For the text-containing cell, return its midpoint in [X, Y] coordinate format. 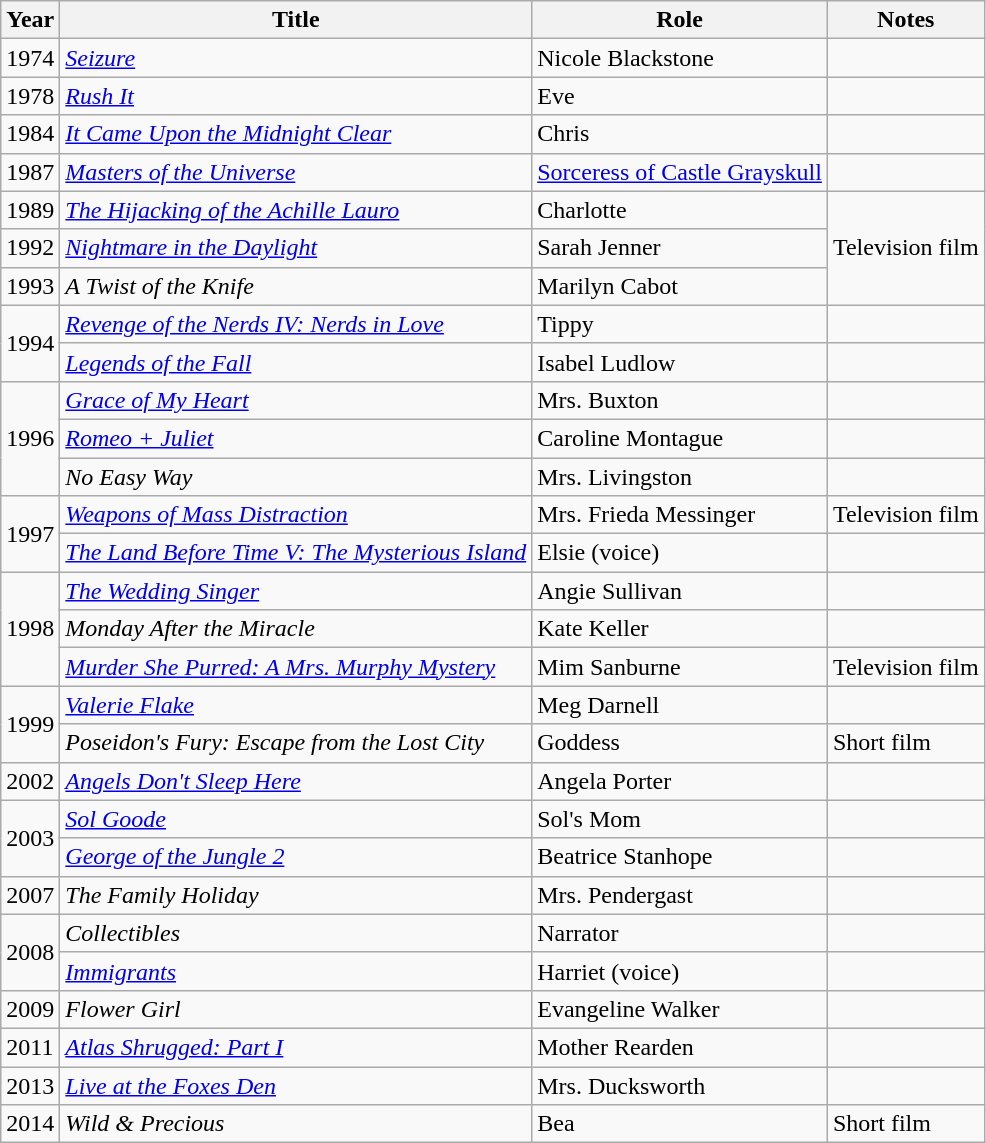
A Twist of the Knife [296, 286]
Mrs. Frieda Messinger [680, 515]
Mother Rearden [680, 1047]
2008 [30, 952]
1984 [30, 134]
1998 [30, 629]
Atlas Shrugged: Part I [296, 1047]
It Came Upon the Midnight Clear [296, 134]
2011 [30, 1047]
Wild & Precious [296, 1124]
Rush It [296, 96]
Kate Keller [680, 629]
Chris [680, 134]
2002 [30, 781]
1994 [30, 343]
Caroline Montague [680, 438]
Narrator [680, 933]
No Easy Way [296, 477]
2009 [30, 1009]
Meg Darnell [680, 705]
Elsie (voice) [680, 553]
Year [30, 20]
Angels Don't Sleep Here [296, 781]
Mrs. Ducksworth [680, 1085]
1997 [30, 534]
Nightmare in the Daylight [296, 248]
George of the Jungle 2 [296, 857]
2014 [30, 1124]
Notes [906, 20]
2013 [30, 1085]
1999 [30, 724]
Evangeline Walker [680, 1009]
Mrs. Livingston [680, 477]
Sol's Mom [680, 819]
2007 [30, 895]
Charlotte [680, 210]
2003 [30, 838]
Monday After the Miracle [296, 629]
Valerie Flake [296, 705]
1987 [30, 172]
Mim Sanburne [680, 667]
Immigrants [296, 971]
Poseidon's Fury: Escape from the Lost City [296, 743]
Title [296, 20]
Beatrice Stanhope [680, 857]
Angela Porter [680, 781]
Murder She Purred: A Mrs. Murphy Mystery [296, 667]
1974 [30, 58]
Collectibles [296, 933]
1989 [30, 210]
Grace of My Heart [296, 400]
1992 [30, 248]
The Hijacking of the Achille Lauro [296, 210]
Seizure [296, 58]
1993 [30, 286]
Legends of the Fall [296, 362]
Sorceress of Castle Grayskull [680, 172]
Nicole Blackstone [680, 58]
Revenge of the Nerds IV: Nerds in Love [296, 324]
1996 [30, 438]
Sarah Jenner [680, 248]
Role [680, 20]
Mrs. Buxton [680, 400]
The Land Before Time V: The Mysterious Island [296, 553]
Live at the Foxes Den [296, 1085]
Sol Goode [296, 819]
Marilyn Cabot [680, 286]
Isabel Ludlow [680, 362]
Weapons of Mass Distraction [296, 515]
Harriet (voice) [680, 971]
Masters of the Universe [296, 172]
Angie Sullivan [680, 591]
Mrs. Pendergast [680, 895]
The Wedding Singer [296, 591]
1978 [30, 96]
Goddess [680, 743]
Tippy [680, 324]
Romeo + Juliet [296, 438]
Flower Girl [296, 1009]
The Family Holiday [296, 895]
Eve [680, 96]
Bea [680, 1124]
